Determine the (x, y) coordinate at the center of the cell enclosing the given text.  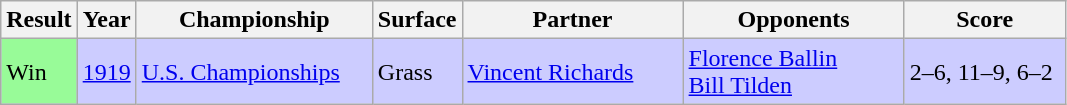
Score (984, 20)
Year (106, 20)
U.S. Championships (254, 72)
Surface (417, 20)
Partner (572, 20)
Opponents (794, 20)
Championship (254, 20)
Florence Ballin Bill Tilden (794, 72)
1919 (106, 72)
Grass (417, 72)
Result (39, 20)
Win (39, 72)
2–6, 11–9, 6–2 (984, 72)
Vincent Richards (572, 72)
